Return (X, Y) of the center of cell containing provided text 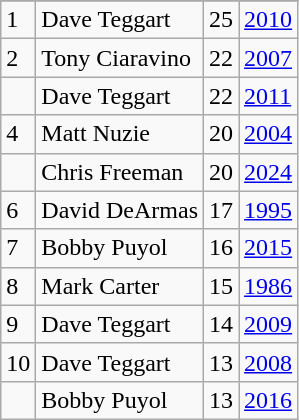
17 (222, 210)
Chris Freeman (120, 172)
1986 (268, 286)
2010 (268, 20)
2011 (268, 96)
15 (222, 286)
14 (222, 324)
2004 (268, 134)
2016 (268, 400)
1995 (268, 210)
8 (18, 286)
16 (222, 248)
1 (18, 20)
4 (18, 134)
David DeArmas (120, 210)
2008 (268, 362)
6 (18, 210)
2015 (268, 248)
7 (18, 248)
9 (18, 324)
Mark Carter (120, 286)
25 (222, 20)
10 (18, 362)
2007 (268, 58)
2024 (268, 172)
Matt Nuzie (120, 134)
2 (18, 58)
2009 (268, 324)
Tony Ciaravino (120, 58)
